Find where the given text appears and provide that cell's center as (x, y) coordinate. 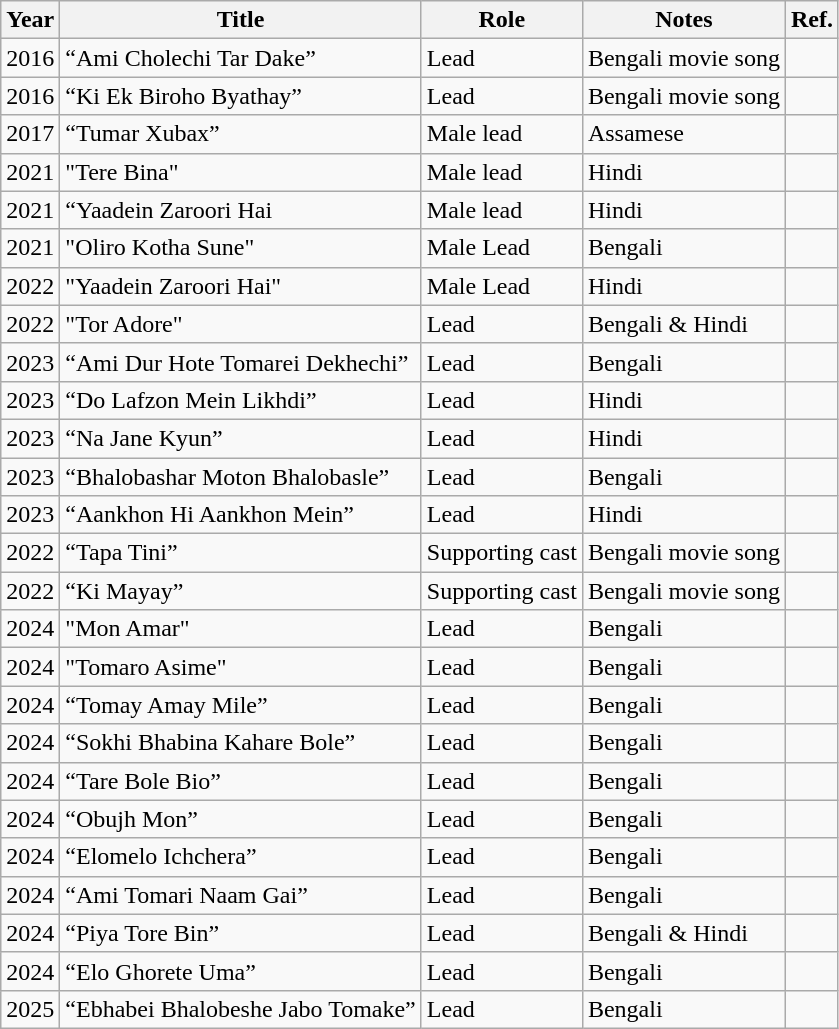
“Ki Mayay” (241, 591)
“Ami Cholechi Tar Dake” (241, 58)
Title (241, 20)
“Sokhi Bhabina Kahare Bole” (241, 743)
“Obujh Mon” (241, 819)
“Ami Tomari Naam Gai” (241, 895)
Assamese (684, 134)
“Tare Bole Bio” (241, 781)
Ref. (812, 20)
“Tumar Xubax” (241, 134)
Year (30, 20)
“Na Jane Kyun” (241, 438)
“Elo Ghorete Uma” (241, 971)
Notes (684, 20)
“Ebhabei Bhalobeshe Jabo Tomake” (241, 1009)
"Tere Bina" (241, 172)
“Ami Dur Hote Tomarei Dekhechi” (241, 362)
“Piya Tore Bin” (241, 933)
“Tapa Tini” (241, 553)
2017 (30, 134)
“Yaadein Zaroori Hai (241, 210)
Role (502, 20)
"Oliro Kotha Sune" (241, 248)
“Ki Ek Biroho Byathay” (241, 96)
"Yaadein Zaroori Hai" (241, 286)
"Tor Adore" (241, 324)
“Tomay Amay Mile” (241, 705)
2025 (30, 1009)
“Elomelo Ichchera” (241, 857)
“Do Lafzon Mein Likhdi” (241, 400)
"Tomaro Asime" (241, 667)
"Mon Amar" (241, 629)
“Aankhon Hi Aankhon Mein” (241, 515)
“Bhalobashar Moton Bhalobasle” (241, 477)
